Pinpoint the cell where the given text exists, returning its [x, y] midpoint coordinate. 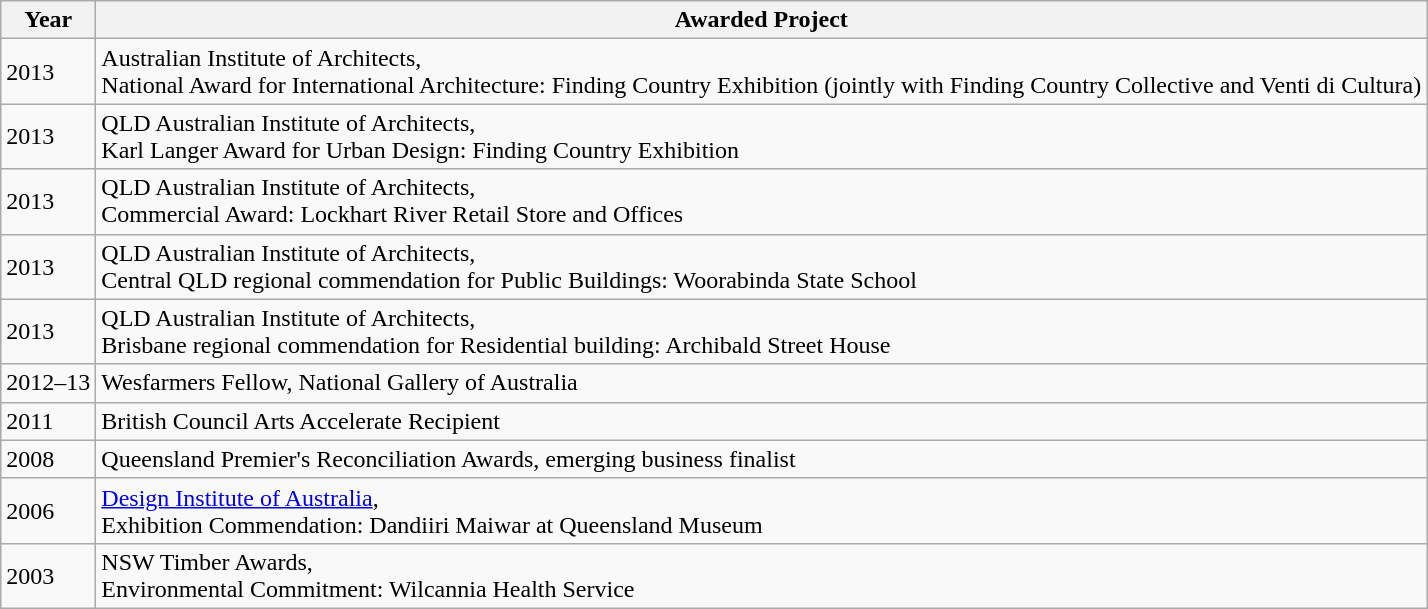
2003 [48, 576]
QLD Australian Institute of Architects,Commercial Award: Lockhart River Retail Store and Offices [762, 202]
British Council Arts Accelerate Recipient [762, 421]
Queensland Premier's Reconciliation Awards, emerging business finalist [762, 459]
2011 [48, 421]
2012–13 [48, 383]
2006 [48, 510]
Design Institute of Australia,Exhibition Commendation: Dandiiri Maiwar at Queensland Museum [762, 510]
Wesfarmers Fellow, National Gallery of Australia [762, 383]
QLD Australian Institute of Architects,Karl Langer Award for Urban Design: Finding Country Exhibition [762, 136]
2008 [48, 459]
QLD Australian Institute of Architects,Central QLD regional commendation for Public Buildings: Woorabinda State School [762, 266]
Year [48, 20]
NSW Timber Awards,Environmental Commitment: Wilcannia Health Service [762, 576]
QLD Australian Institute of Architects,Brisbane regional commendation for Residential building: Archibald Street House [762, 332]
Awarded Project [762, 20]
